Search for the cell housing the specified text and yield its [x, y] center coordinate. 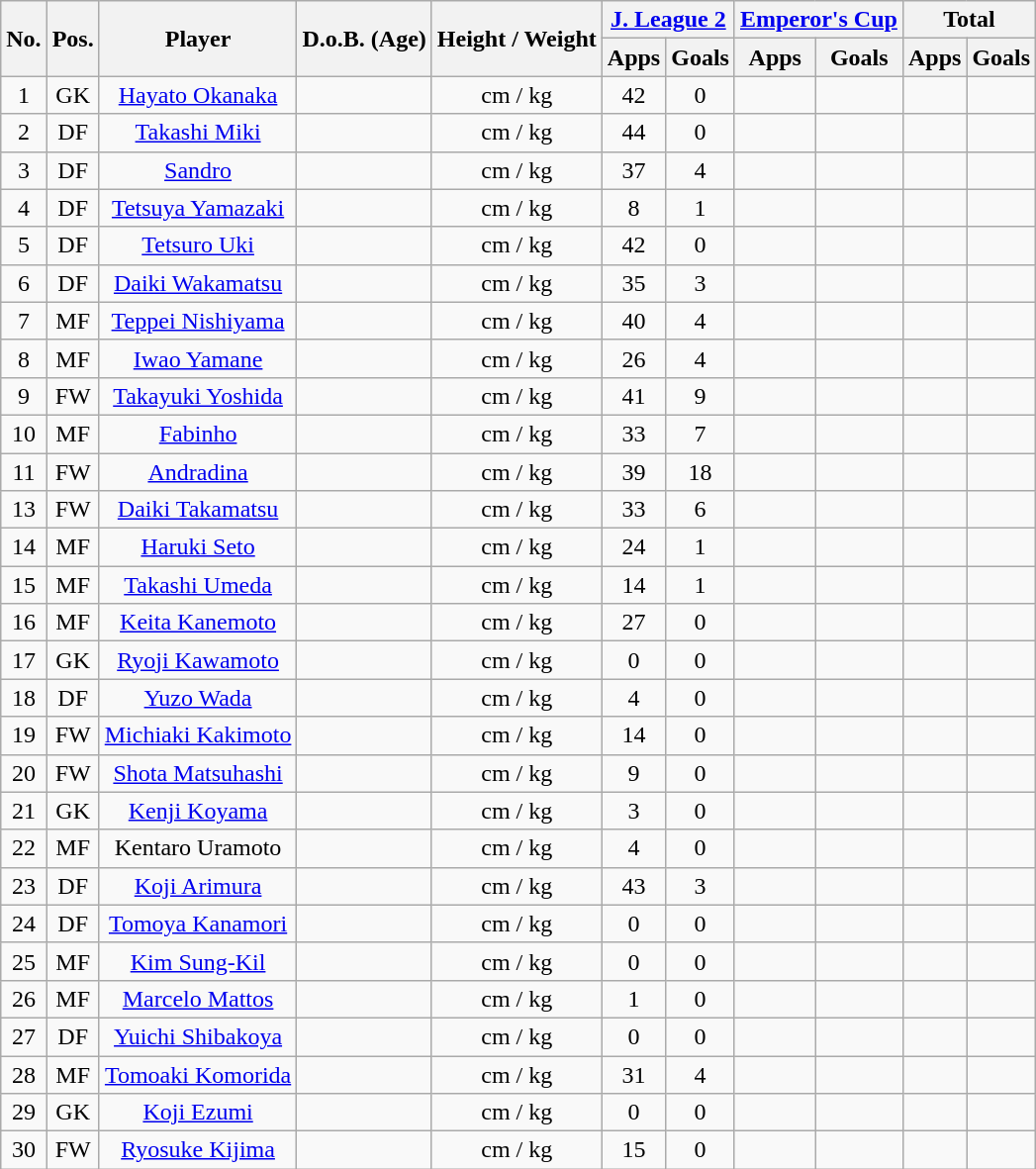
11 [24, 472]
Ryosuke Kijima [198, 1150]
28 [24, 1074]
44 [633, 133]
Sandro [198, 170]
Teppei Nishiyama [198, 321]
Tetsuya Yamazaki [198, 208]
Player [198, 39]
43 [633, 886]
17 [24, 660]
35 [633, 283]
13 [24, 510]
Shota Matsuhashi [198, 773]
Daiki Takamatsu [198, 510]
Emperor's Cup [818, 20]
Yuzo Wada [198, 698]
39 [633, 472]
41 [633, 396]
21 [24, 811]
Hayato Okanaka [198, 95]
22 [24, 848]
Takayuki Yoshida [198, 396]
Height / Weight [517, 39]
10 [24, 434]
Kim Sung-Kil [198, 961]
20 [24, 773]
Iwao Yamane [198, 358]
16 [24, 623]
Yuichi Shibakoya [198, 1036]
Andradina [198, 472]
37 [633, 170]
23 [24, 886]
Takashi Miki [198, 133]
Tomoya Kanamori [198, 924]
Michiaki Kakimoto [198, 735]
25 [24, 961]
D.o.B. (Age) [364, 39]
Kenji Koyama [198, 811]
Pos. [73, 39]
31 [633, 1074]
29 [24, 1113]
Koji Arimura [198, 886]
Marcelo Mattos [198, 999]
5 [24, 245]
Takashi Umeda [198, 585]
Tetsuro Uki [198, 245]
Ryoji Kawamoto [198, 660]
Total [969, 20]
Kentaro Uramoto [198, 848]
Tomoaki Komorida [198, 1074]
Daiki Wakamatsu [198, 283]
Koji Ezumi [198, 1113]
No. [24, 39]
2 [24, 133]
Keita Kanemoto [198, 623]
30 [24, 1150]
40 [633, 321]
Haruki Seto [198, 547]
J. League 2 [668, 20]
Fabinho [198, 434]
19 [24, 735]
